Pinpoint the cell where the given text exists, returning its [x, y] midpoint coordinate. 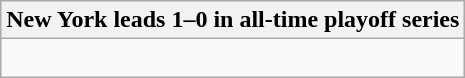
New York leads 1–0 in all-time playoff series [233, 20]
